Identify which cell holds the provided text, then report its [x, y] central coordinate. 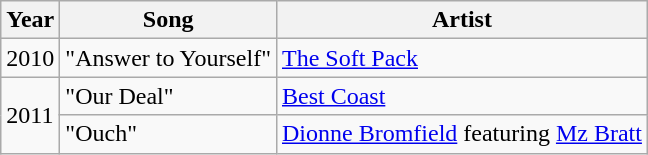
"Our Deal" [168, 96]
"Answer to Yourself" [168, 58]
The Soft Pack [462, 58]
Best Coast [462, 96]
"Ouch" [168, 134]
2010 [30, 58]
Year [30, 20]
Artist [462, 20]
Song [168, 20]
Dionne Bromfield featuring Mz Bratt [462, 134]
2011 [30, 115]
